Scan for the cell matching the given text and deliver its (x, y) coordinate at center. 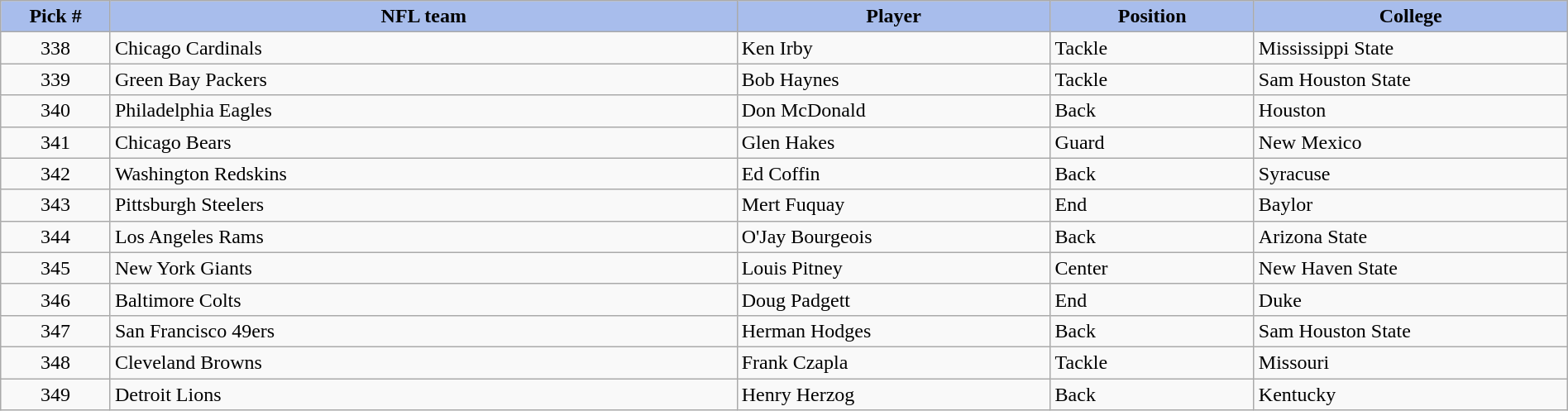
Duke (1411, 299)
Houston (1411, 111)
O'Jay Bourgeois (893, 237)
343 (56, 205)
Player (893, 17)
Philadelphia Eagles (423, 111)
New York Giants (423, 268)
New Mexico (1411, 142)
Syracuse (1411, 174)
Frank Czapla (893, 362)
Guard (1152, 142)
Cleveland Browns (423, 362)
Pick # (56, 17)
349 (56, 394)
Henry Herzog (893, 394)
Pittsburgh Steelers (423, 205)
Washington Redskins (423, 174)
NFL team (423, 17)
348 (56, 362)
347 (56, 331)
Green Bay Packers (423, 79)
Chicago Cardinals (423, 48)
Herman Hodges (893, 331)
346 (56, 299)
Mert Fuquay (893, 205)
341 (56, 142)
Ken Irby (893, 48)
Don McDonald (893, 111)
New Haven State (1411, 268)
Arizona State (1411, 237)
Doug Padgett (893, 299)
Bob Haynes (893, 79)
Baylor (1411, 205)
Ed Coffin (893, 174)
345 (56, 268)
Position (1152, 17)
338 (56, 48)
Kentucky (1411, 394)
Detroit Lions (423, 394)
Mississippi State (1411, 48)
Louis Pitney (893, 268)
Missouri (1411, 362)
344 (56, 237)
339 (56, 79)
Center (1152, 268)
Chicago Bears (423, 142)
340 (56, 111)
Baltimore Colts (423, 299)
College (1411, 17)
San Francisco 49ers (423, 331)
Glen Hakes (893, 142)
342 (56, 174)
Los Angeles Rams (423, 237)
